For the text-containing cell, return its midpoint in (x, y) coordinate format. 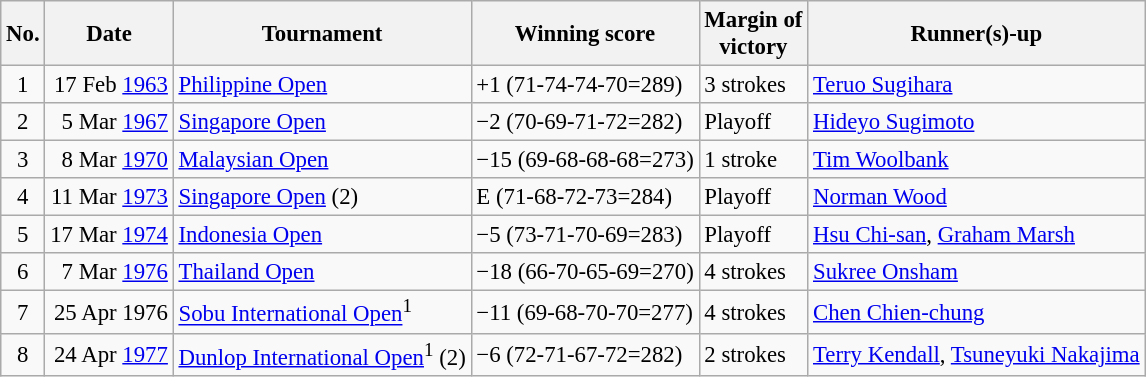
4 (23, 197)
−15 (69-68-68-68=273) (585, 160)
11 Mar 1973 (109, 197)
5 (23, 235)
8 (23, 354)
Chen Chien-chung (976, 312)
No. (23, 34)
Winning score (585, 34)
17 Feb 1963 (109, 85)
−6 (72-71-67-72=282) (585, 354)
Hsu Chi-san, Graham Marsh (976, 235)
Norman Wood (976, 197)
−5 (73-71-70-69=283) (585, 235)
1 stroke (754, 160)
Tim Woolbank (976, 160)
Singapore Open (322, 122)
Philippine Open (322, 85)
Dunlop International Open1 (2) (322, 354)
−2 (70-69-71-72=282) (585, 122)
7 Mar 1976 (109, 273)
8 Mar 1970 (109, 160)
Margin ofvictory (754, 34)
Hideyo Sugimoto (976, 122)
Sukree Onsham (976, 273)
+1 (71-74-74-70=289) (585, 85)
24 Apr 1977 (109, 354)
7 (23, 312)
E (71-68-72-73=284) (585, 197)
3 (23, 160)
Tournament (322, 34)
Terry Kendall, Tsuneyuki Nakajima (976, 354)
6 (23, 273)
Malaysian Open (322, 160)
25 Apr 1976 (109, 312)
Sobu International Open1 (322, 312)
2 (23, 122)
3 strokes (754, 85)
Thailand Open (322, 273)
Teruo Sugihara (976, 85)
−18 (66-70-65-69=270) (585, 273)
Runner(s)-up (976, 34)
5 Mar 1967 (109, 122)
−11 (69-68-70-70=277) (585, 312)
17 Mar 1974 (109, 235)
1 (23, 85)
Indonesia Open (322, 235)
Singapore Open (2) (322, 197)
2 strokes (754, 354)
Date (109, 34)
